Identify which cell holds the provided text, then report its (X, Y) central coordinate. 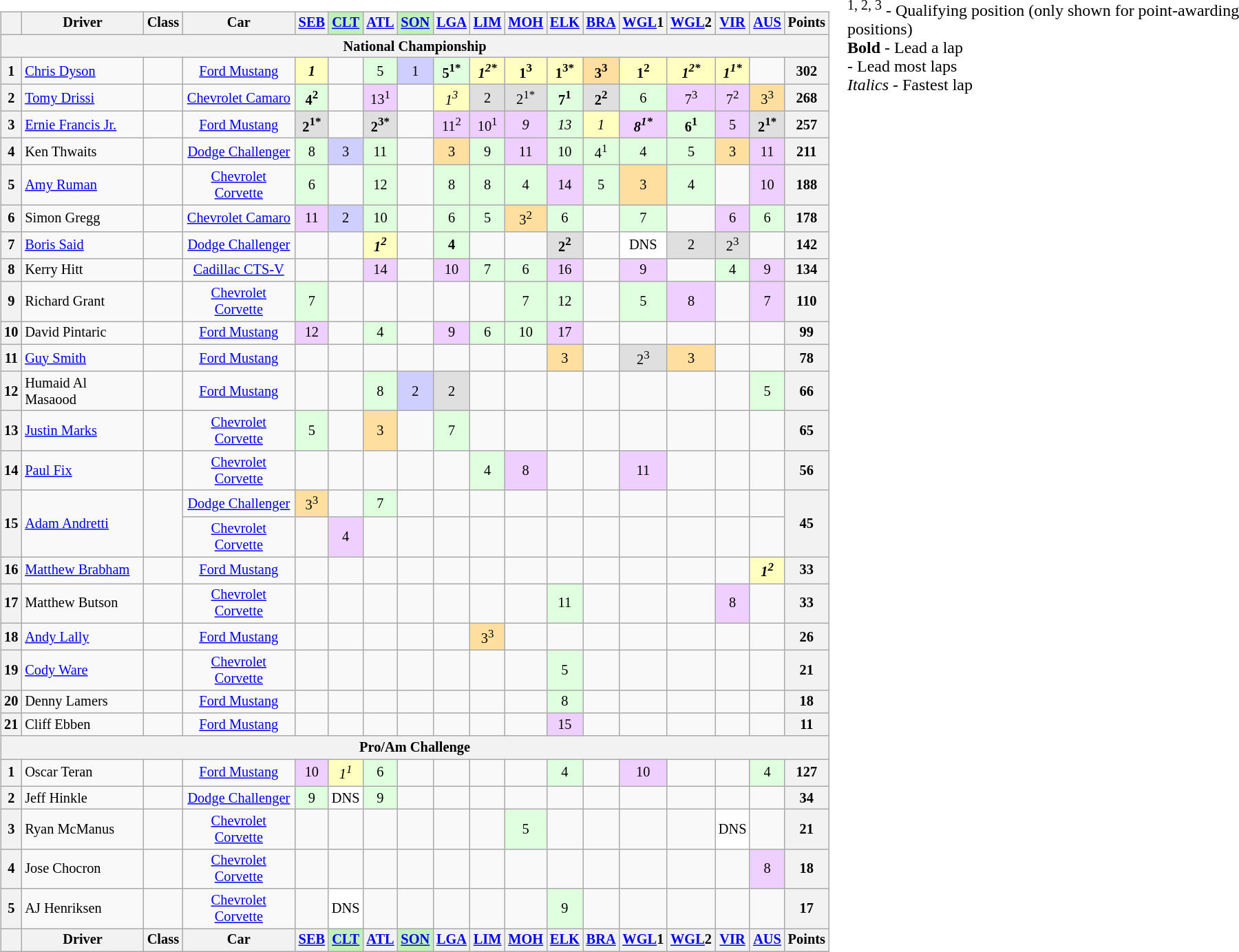
David Pintaric (83, 333)
45 (807, 523)
11* (732, 72)
81* (643, 125)
Cody Ware (83, 670)
127 (807, 772)
32 (526, 218)
Cliff Ebben (83, 725)
61 (691, 125)
268 (807, 98)
51* (452, 72)
Kerry Hitt (83, 270)
Andy Lally (83, 636)
Ryan McManus (83, 829)
AJ Henriksen (83, 909)
Ken Thwaits (83, 151)
188 (807, 185)
Cadillac CTS-V (239, 270)
302 (807, 72)
134 (807, 270)
Richard Grant (83, 302)
34 (807, 798)
Denny Lamers (83, 701)
99 (807, 333)
Guy Smith (83, 358)
Matthew Butson (83, 604)
257 (807, 125)
13* (564, 72)
Ernie Francis Jr. (83, 125)
65 (807, 431)
Chris Dyson (83, 72)
56 (807, 471)
National Championship (414, 46)
Pro/Am Challenge (414, 748)
73 (691, 98)
42 (312, 98)
Humaid Al Masaood (83, 391)
178 (807, 218)
23* (380, 125)
131 (380, 98)
Matthew Brabham (83, 570)
Boris Said (83, 245)
112 (452, 125)
211 (807, 151)
26 (807, 636)
Oscar Teran (83, 772)
Adam Andretti (83, 523)
20 (11, 701)
Justin Marks (83, 431)
71 (564, 98)
110 (807, 302)
Amy Ruman (83, 185)
41 (602, 151)
Simon Gregg (83, 218)
Tomy Drissi (83, 98)
72 (732, 98)
Jeff Hinkle (83, 798)
142 (807, 245)
66 (807, 391)
101 (487, 125)
Paul Fix (83, 471)
78 (807, 358)
Jose Chocron (83, 869)
19 (11, 670)
